Search for the cell housing the specified text and yield its (x, y) center coordinate. 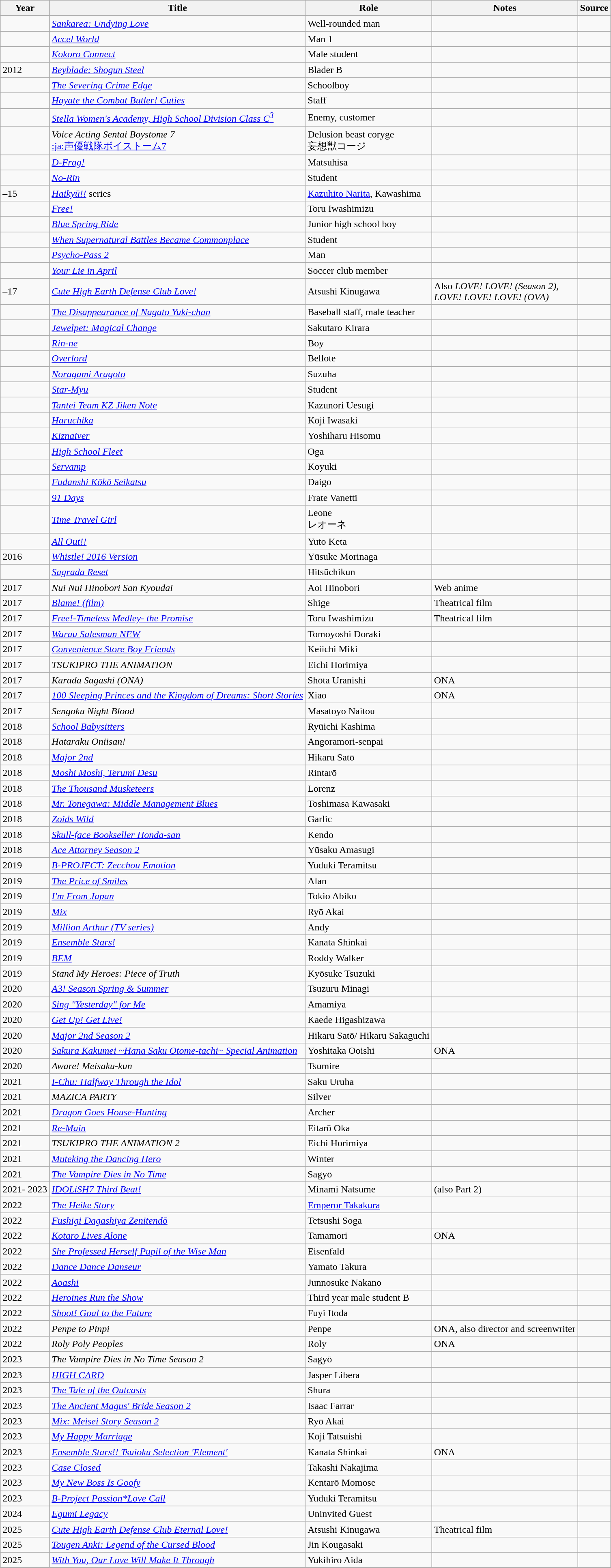
Karada Sagashi (ONA) (178, 680)
Kentarō Momose (369, 1483)
2012 (25, 70)
No-Rin (178, 178)
Kazunori Uesugi (369, 405)
Third year male student B (369, 1297)
Kokoro Connect (178, 54)
Emperor Takakura (369, 1205)
Ryūichi Kashima (369, 726)
Free! (178, 208)
B-Project Passion*Love Call (178, 1498)
Tomoyoshi Doraki (369, 634)
Shige (369, 603)
Yukihiro Aida (369, 1560)
The Severing Crime Edge (178, 85)
Time Travel Girl (178, 520)
Junnosuke Nakano (369, 1282)
Rin-ne (178, 343)
Haruchika (178, 420)
Keiichi Miki (369, 649)
Servamp (178, 466)
Major 2nd Season 2 (178, 1035)
Takashi Nakajima (369, 1467)
Aware! Meisaku-kun (178, 1066)
Moshi Moshi, Terumi Desu (178, 773)
Mr. Tonegawa: Middle Management Blues (178, 803)
I-Chu: Halfway Through the Idol (178, 1081)
2016 (25, 556)
Major 2nd (178, 757)
Angoramori-senpai (369, 742)
Web anime (505, 587)
Ensemble Stars! (178, 943)
Re-Main (178, 1128)
Daigo (369, 482)
Star-Myu (178, 389)
High School Fleet (178, 451)
Junior high school boy (369, 224)
Tsuzuru Minagi (369, 989)
Source (594, 8)
BEM (178, 958)
Kendo (369, 834)
B-PROJECT: Zecchou Emotion (178, 866)
Fudanshi Kōkō Seikatsu (178, 482)
Blame! (film) (178, 603)
Staff (369, 101)
TSUKIPRO THE ANIMATION 2 (178, 1143)
Hayate the Combat Butler! Cuties (178, 101)
The Vampire Dies in No Time Season 2 (178, 1360)
MAZICA PARTY (178, 1097)
Schoolboy (369, 85)
Kotaro Lives Alone (178, 1236)
Blue Spring Ride (178, 224)
Aoashi (178, 1282)
Kazuhito Narita, Kawashima (369, 193)
Million Arthur (TV series) (178, 927)
Tetsushi Soga (369, 1220)
Koyuki (369, 466)
Jewelpet: Magical Change (178, 328)
Hataraku Oniisan! (178, 742)
All Out!! (178, 541)
Sagrada Reset (178, 572)
Haikyū!! series (178, 193)
Suzuha (369, 374)
Psycho-Pass 2 (178, 255)
Shōta Uranishi (369, 680)
Winter (369, 1159)
Tamamori (369, 1236)
Man (369, 255)
Shura (369, 1390)
Lorenz (369, 788)
The Vampire Dies in No Time (178, 1174)
Voice Acting Sentai Boystome 7:ja:声優戦隊ボイストーム7 (178, 141)
Roddy Walker (369, 958)
–15 (25, 193)
Stella Women's Academy, High School Division Class C3 (178, 118)
Matsuhisa (369, 162)
Cute High Earth Defense Club Eternal Love! (178, 1529)
Jasper Libera (369, 1375)
(also Part 2) (505, 1190)
Silver (369, 1097)
Ensemble Stars!! Tsuioku Selection 'Element' (178, 1452)
I'm From Japan (178, 896)
Fushigi Dagashiya Zenitendō (178, 1220)
Blader B (369, 70)
Whistle! 2016 Version (178, 556)
Dragon Goes House-Hunting (178, 1113)
Mix (178, 912)
Andy (369, 927)
Yuto Keta (369, 541)
Overlord (178, 359)
Penpe to Pinpi (178, 1328)
Hitsūchikun (369, 572)
Yoshitaka Ooishi (369, 1050)
Kyōsuke Tsuzuki (369, 973)
Convenience Store Boy Friends (178, 649)
Tsumire (369, 1066)
Muteking the Dancing Hero (178, 1159)
My New Boss Is Goofy (178, 1483)
Archer (369, 1113)
Yūsuke Morinaga (369, 556)
Roly Poly Peoples (178, 1344)
Soccer club member (369, 271)
My Happy Marriage (178, 1437)
Oga (369, 451)
Bellote (369, 359)
IDOLiSH7 Third Beat! (178, 1190)
The Heike Story (178, 1205)
Title (178, 8)
ONA, also director and screenwriter (505, 1328)
Egumi Legacy (178, 1514)
Accel World (178, 39)
The Thousand Musketeers (178, 788)
Dance Dance Danseur (178, 1267)
Toshimasa Kawasaki (369, 803)
Xiao (369, 696)
Rintarō (369, 773)
2024 (25, 1514)
Free!-Timeless Medley- the Promise (178, 619)
Eitarō Oka (369, 1128)
Penpe (369, 1328)
Man 1 (369, 39)
Kōji Tatsuishi (369, 1437)
2021- 2023 (25, 1190)
Eisenfald (369, 1251)
Kiznaiver (178, 436)
Role (369, 8)
Zoids Wild (178, 819)
Hikaru Satō/ Hikaru Sakaguchi (369, 1035)
A3! Season Spring & Summer (178, 989)
Case Closed (178, 1467)
Shoot! Goal to the Future (178, 1313)
Jin Kougasaki (369, 1544)
Fuyi Itoda (369, 1313)
Delusion beast coryge妄想獣コージ (369, 141)
TSUKIPRO THE ANIMATION (178, 665)
Also LOVE! LOVE! (Season 2),LOVE! LOVE! LOVE! (OVA) (505, 291)
Sengoku Night Blood (178, 711)
Yūsaku Amasugi (369, 850)
Sakutaro Kirara (369, 328)
Year (25, 8)
100 Sleeping Princes and the Kingdom of Dreams: Short Stories (178, 696)
Kōji Iwasaki (369, 420)
When Supernatural Battles Became Commonplace (178, 240)
School Babysitters (178, 726)
The Ancient Magus' Bride Season 2 (178, 1406)
Leoneレオーネ (369, 520)
Notes (505, 8)
Kaede Higashizawa (369, 1020)
Cute High Earth Defense Club Love! (178, 291)
Get Up! Get Live! (178, 1020)
Skull-face Bookseller Honda-san (178, 834)
Enemy, customer (369, 118)
Ace Attorney Season 2 (178, 850)
Tokio Abiko (369, 896)
Uninvited Guest (369, 1514)
The Price of Smiles (178, 881)
Yoshiharu Hisomu (369, 436)
HIGH CARD (178, 1375)
Baseball staff, male teacher (369, 312)
Hikaru Satō (369, 757)
Garlic (369, 819)
Alan (369, 881)
Sakura Kakumei ~Hana Saku Otome-tachi~ Special Animation (178, 1050)
Frate Vanetti (369, 498)
91 Days (178, 498)
Aoi Hinobori (369, 587)
Isaac Farrar (369, 1406)
Masatoyo Naitou (369, 711)
Male student (369, 54)
Boy (369, 343)
Sing "Yesterday" for Me (178, 1004)
Roly (369, 1344)
Stand My Heroes: Piece of Truth (178, 973)
Minami Natsume (369, 1190)
D-Frag! (178, 162)
Your Lie in April (178, 271)
Well-rounded man (369, 24)
The Disappearance of Nagato Yuki-chan (178, 312)
She Professed Herself Pupil of the Wise Man (178, 1251)
–17 (25, 291)
Heroines Run the Show (178, 1297)
Saku Uruha (369, 1081)
Tantei Team KZ Jiken Note (178, 405)
Noragami Aragoto (178, 374)
Amamiya (369, 1004)
Yamato Takura (369, 1267)
Mix: Meisei Story Season 2 (178, 1421)
With You, Our Love Will Make It Through (178, 1560)
Beyblade: Shogun Steel (178, 70)
Tougen Anki: Legend of the Cursed Blood (178, 1544)
Nui Nui Hinobori San Kyoudai (178, 587)
Warau Salesman NEW (178, 634)
Sankarea: Undying Love (178, 24)
The Tale of the Outcasts (178, 1390)
